Capture the cell that displays the provided text and extract its [X, Y] central coordinate. 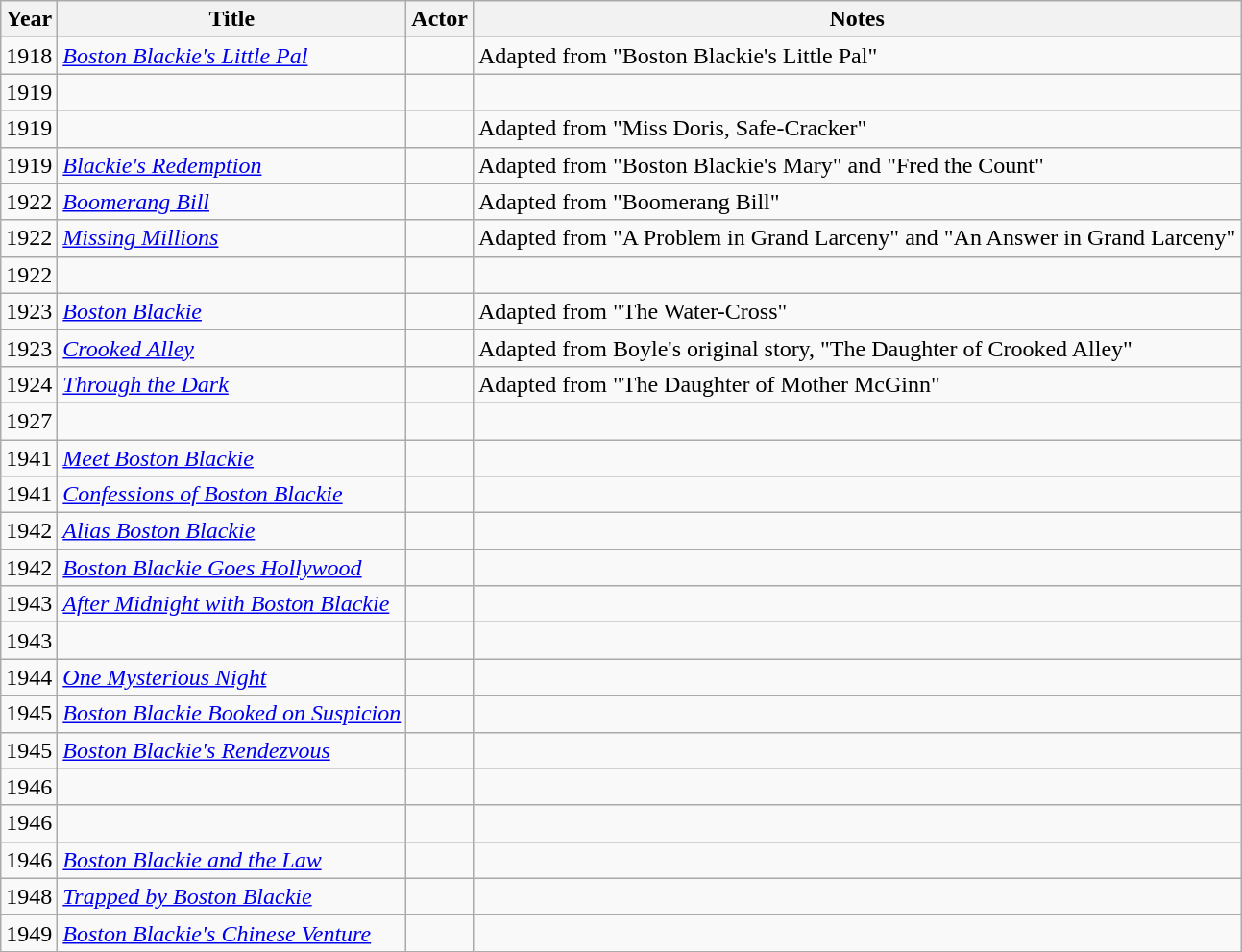
Adapted from "Miss Doris, Safe-Cracker" [857, 129]
Boston Blackie Goes Hollywood [232, 568]
1918 [29, 56]
Adapted from Boyle's original story, "The Daughter of Crooked Alley" [857, 348]
1949 [29, 933]
Title [232, 19]
Boomerang Bill [232, 202]
1944 [29, 677]
Missing Millions [232, 238]
Adapted from "The Daughter of Mother McGinn" [857, 384]
Trapped by Boston Blackie [232, 896]
Crooked Alley [232, 348]
Adapted from "Boston Blackie's Little Pal" [857, 56]
Boston Blackie's Chinese Venture [232, 933]
Alias Boston Blackie [232, 531]
Year [29, 19]
1948 [29, 896]
Boston Blackie and the Law [232, 860]
Notes [857, 19]
Meet Boston Blackie [232, 458]
Adapted from "Boston Blackie's Mary" and "Fred the Count" [857, 165]
Adapted from "The Water-Cross" [857, 311]
After Midnight with Boston Blackie [232, 604]
Boston Blackie's Little Pal [232, 56]
1924 [29, 384]
Adapted from "A Problem in Grand Larceny" and "An Answer in Grand Larceny" [857, 238]
Blackie's Redemption [232, 165]
Adapted from "Boomerang Bill" [857, 202]
Confessions of Boston Blackie [232, 495]
1927 [29, 421]
Boston Blackie's Rendezvous [232, 750]
Actor [440, 19]
Boston Blackie [232, 311]
Boston Blackie Booked on Suspicion [232, 714]
Through the Dark [232, 384]
One Mysterious Night [232, 677]
